Scan for the cell matching the given text and deliver its (x, y) coordinate at center. 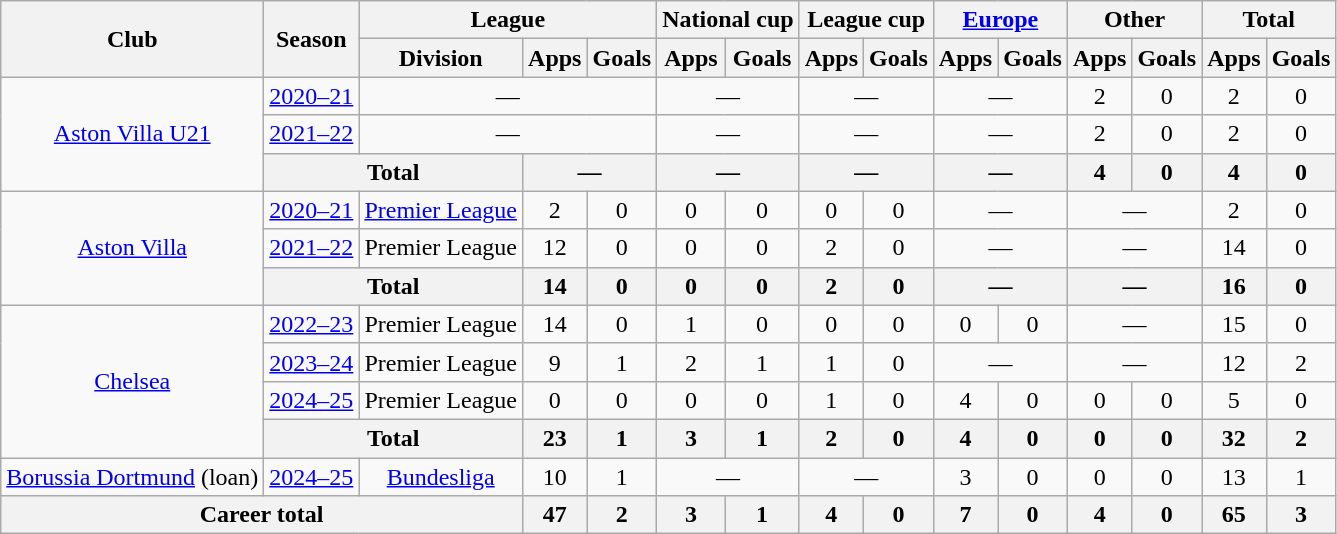
Season (312, 39)
15 (1234, 324)
16 (1234, 286)
Club (132, 39)
League (508, 20)
Division (441, 58)
Chelsea (132, 381)
Bundesliga (441, 477)
2022–23 (312, 324)
Other (1134, 20)
13 (1234, 477)
Aston Villa (132, 248)
5 (1234, 400)
23 (555, 438)
National cup (728, 20)
Europe (1000, 20)
7 (965, 515)
Career total (262, 515)
65 (1234, 515)
10 (555, 477)
2023–24 (312, 362)
32 (1234, 438)
47 (555, 515)
Aston Villa U21 (132, 134)
Borussia Dortmund (loan) (132, 477)
League cup (866, 20)
9 (555, 362)
